Locate the cell with the specified text and output its [x, y] center coordinate. 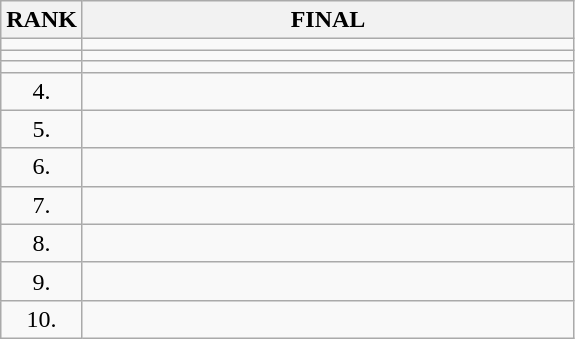
10. [42, 319]
5. [42, 129]
FINAL [328, 20]
RANK [42, 20]
7. [42, 205]
6. [42, 167]
8. [42, 243]
9. [42, 281]
4. [42, 91]
